Locate the cell with the specified text and output its [x, y] center coordinate. 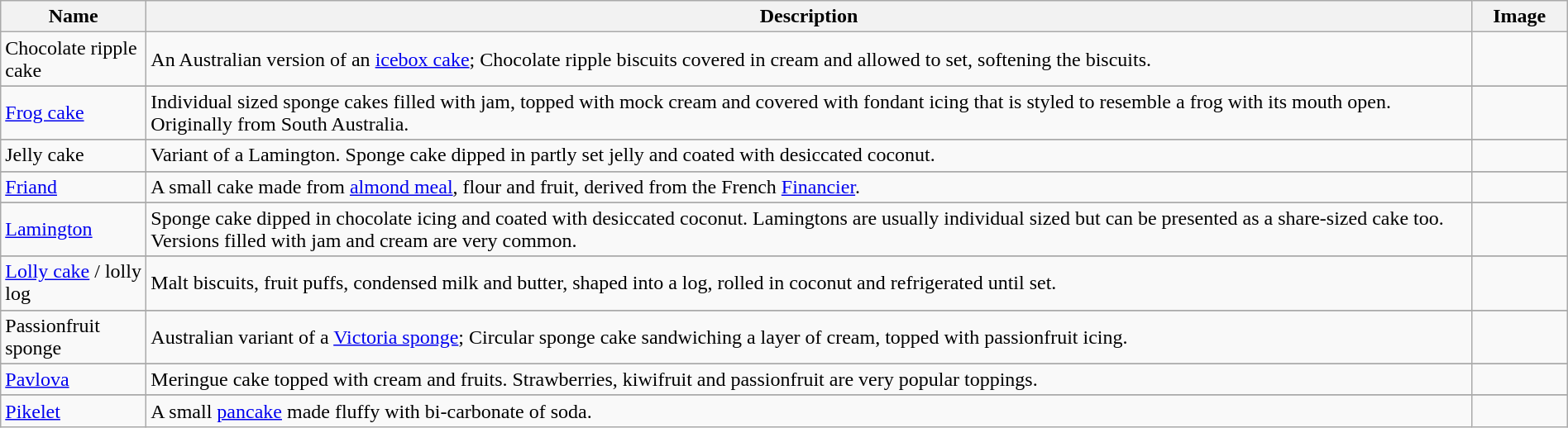
Friand [74, 187]
Jelly cake [74, 155]
Pavlova [74, 379]
Description [809, 17]
Lolly cake / lolly log [74, 283]
A small pancake made fluffy with bi-carbonate of soda. [809, 411]
Image [1519, 17]
Passionfruit sponge [74, 337]
An Australian version of an icebox cake; Chocolate ripple biscuits covered in cream and allowed to set, softening the biscuits. [809, 59]
Pikelet [74, 411]
Meringue cake topped with cream and fruits. Strawberries, kiwifruit and passionfruit are very popular toppings. [809, 379]
Australian variant of a Victoria sponge; Circular sponge cake sandwiching a layer of cream, topped with passionfruit icing. [809, 337]
Variant of a Lamington. Sponge cake dipped in partly set jelly and coated with desiccated coconut. [809, 155]
A small cake made from almond meal, flour and fruit, derived from the French Financier. [809, 187]
Lamington [74, 230]
Name [74, 17]
Chocolate ripple cake [74, 59]
Frog cake [74, 112]
Malt biscuits, fruit puffs, condensed milk and butter, shaped into a log, rolled in coconut and refrigerated until set. [809, 283]
